Return [x, y] of the center of cell containing provided text 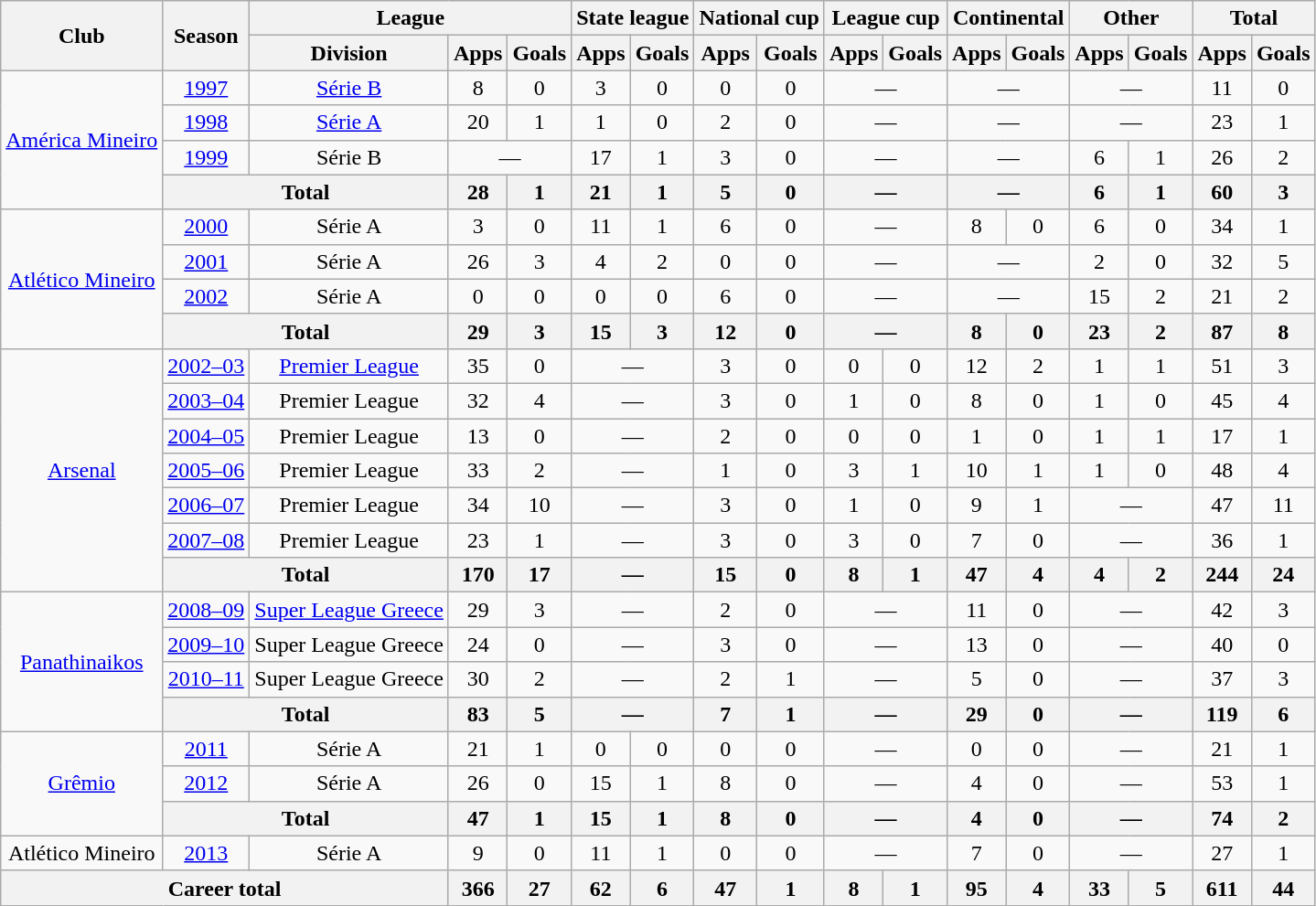
2007–08 [207, 540]
Continental [1009, 18]
2008–09 [207, 610]
2002–03 [207, 366]
2003–04 [207, 400]
1997 [207, 88]
2001 [207, 261]
62 [601, 888]
League [411, 18]
2013 [207, 853]
2006–07 [207, 506]
366 [477, 888]
Division [349, 53]
28 [477, 192]
244 [1222, 575]
30 [477, 679]
83 [477, 714]
2009–10 [207, 645]
40 [1222, 645]
37 [1222, 679]
Arsenal [82, 470]
119 [1222, 714]
2010–11 [207, 679]
2000 [207, 227]
87 [1222, 331]
2011 [207, 749]
2004–05 [207, 436]
36 [1222, 540]
95 [977, 888]
74 [1222, 818]
Club [82, 36]
Season [207, 36]
60 [1222, 192]
National cup [759, 18]
Grêmio [82, 783]
Career total [225, 888]
State league [633, 18]
2005–06 [207, 471]
170 [477, 575]
48 [1222, 471]
20 [477, 123]
League cup [885, 18]
45 [1222, 400]
América Mineiro [82, 140]
51 [1222, 366]
42 [1222, 610]
2012 [207, 783]
Other [1131, 18]
1998 [207, 123]
53 [1222, 783]
1999 [207, 157]
2002 [207, 296]
611 [1222, 888]
Panathinaikos [82, 662]
44 [1283, 888]
35 [477, 366]
